From the cell containing the given text, extract its center point as (x, y) coordinate. 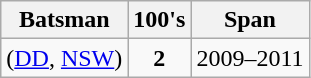
Batsman (64, 20)
2009–2011 (250, 58)
100's (160, 20)
2 (160, 58)
(DD, NSW) (64, 58)
Span (250, 20)
